Output the [x, y] coordinate of the center of the cell containing the given text.  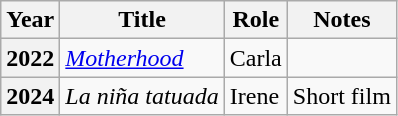
Notes [342, 20]
Short film [342, 96]
La niña tatuada [142, 96]
2024 [30, 96]
Role [256, 20]
2022 [30, 58]
Title [142, 20]
Irene [256, 96]
Motherhood [142, 58]
Year [30, 20]
Carla [256, 58]
